For the text-containing cell, return its midpoint in (x, y) coordinate format. 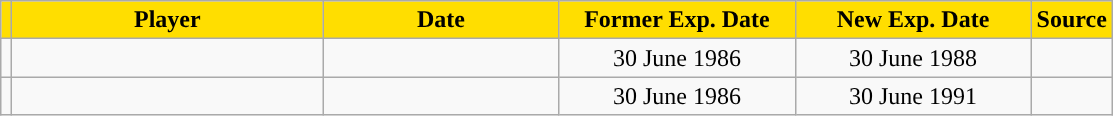
Player (168, 20)
30 June 1988 (913, 58)
Former Exp. Date (677, 20)
Source (1072, 20)
30 June 1991 (913, 96)
New Exp. Date (913, 20)
Date (441, 20)
